Output the (x, y) coordinate of the center of the cell containing the given text.  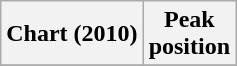
Chart (2010) (72, 34)
Peakposition (189, 34)
